Determine the (X, Y) coordinate at the center of the cell enclosing the given text.  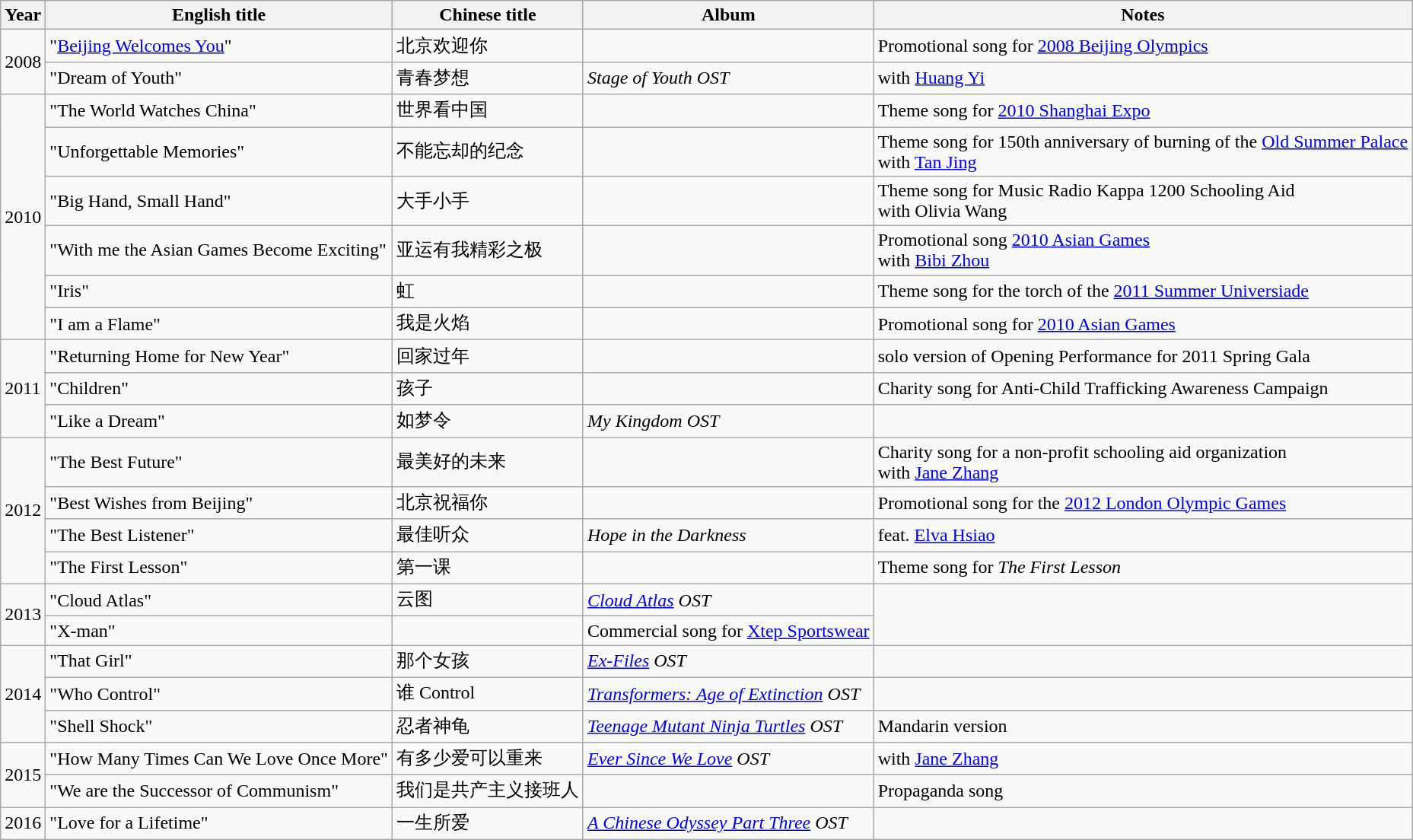
with Huang Yi (1143, 78)
"The Best Listener" (219, 536)
我们是共产主义接班人 (487, 791)
北京祝福你 (487, 504)
"Beijing Welcomes You" (219, 46)
solo version of Opening Performance for 2011 Spring Gala (1143, 356)
"Love for a Lifetime" (219, 823)
"We are the Successor of Communism" (219, 791)
2011 (23, 389)
Theme song for 2010 Shanghai Expo (1143, 111)
Ex-Files OST (728, 662)
孩子 (487, 388)
Promotional song 2010 Asian Gameswith Bibi Zhou (1143, 251)
2013 (23, 615)
"Best Wishes from Beijing" (219, 504)
Theme song for The First Lesson (1143, 568)
回家过年 (487, 356)
如梦令 (487, 422)
Album (728, 15)
虹 (487, 292)
忍者神龟 (487, 726)
Stage of Youth OST (728, 78)
"Dream of Youth" (219, 78)
谁 Control (487, 694)
"X-man" (219, 631)
Year (23, 15)
一生所爱 (487, 823)
Promotional song for 2008 Beijing Olympics (1143, 46)
"Shell Shock" (219, 726)
第一课 (487, 568)
feat. Elva Hsiao (1143, 536)
2014 (23, 694)
"That Girl" (219, 662)
2015 (23, 775)
English title (219, 15)
Transformers: Age of Extinction OST (728, 694)
最佳听众 (487, 536)
"The World Watches China" (219, 111)
Commercial song for Xtep Sportswear (728, 631)
"Unforgettable Memories" (219, 151)
世界看中国 (487, 111)
A Chinese Odyssey Part Three OST (728, 823)
"Children" (219, 388)
2016 (23, 823)
Hope in the Darkness (728, 536)
Mandarin version (1143, 726)
Teenage Mutant Ninja Turtles OST (728, 726)
Propaganda song (1143, 791)
My Kingdom OST (728, 422)
Theme song for 150th anniversary of burning of the Old Summer Palacewith Tan Jing (1143, 151)
"The First Lesson" (219, 568)
Cloud Atlas OST (728, 600)
with Jane Zhang (1143, 759)
"Who Control" (219, 694)
"Big Hand, Small Hand" (219, 201)
"Cloud Atlas" (219, 600)
Promotional song for the 2012 London Olympic Games (1143, 504)
2010 (23, 218)
Chinese title (487, 15)
我是火焰 (487, 324)
Charity song for Anti-Child Trafficking Awareness Campaign (1143, 388)
亚运有我精彩之极 (487, 251)
大手小手 (487, 201)
Ever Since We Love OST (728, 759)
2008 (23, 62)
Notes (1143, 15)
"The Best Future" (219, 461)
"I am a Flame" (219, 324)
"With me the Asian Games Become Exciting" (219, 251)
青春梦想 (487, 78)
"Iris" (219, 292)
那个女孩 (487, 662)
Theme song for Music Radio Kappa 1200 Schooling Aidwith Olivia Wang (1143, 201)
"Like a Dream" (219, 422)
Promotional song for 2010 Asian Games (1143, 324)
"How Many Times Can We Love Once More" (219, 759)
有多少爱可以重来 (487, 759)
云图 (487, 600)
"Returning Home for New Year" (219, 356)
Charity song for a non-profit schooling aid organizationwith Jane Zhang (1143, 461)
最美好的未来 (487, 461)
不能忘却的纪念 (487, 151)
2012 (23, 510)
Theme song for the torch of the 2011 Summer Universiade (1143, 292)
北京欢迎你 (487, 46)
